For the text-containing cell, return its midpoint in [X, Y] coordinate format. 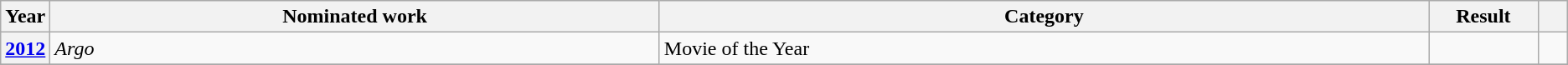
Result [1484, 17]
Argo [355, 48]
2012 [25, 48]
Movie of the Year [1044, 48]
Year [25, 17]
Nominated work [355, 17]
Category [1044, 17]
